Capture the cell that displays the provided text and extract its (x, y) central coordinate. 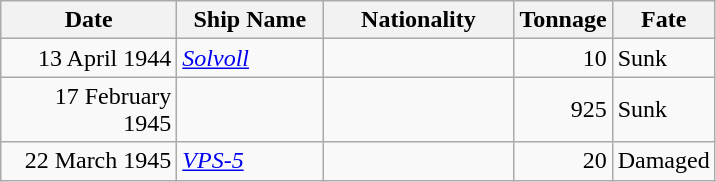
925 (563, 110)
VPS-5 (250, 161)
22 March 1945 (89, 161)
17 February 1945 (89, 110)
Ship Name (250, 20)
Fate (664, 20)
13 April 1944 (89, 58)
Damaged (664, 161)
Date (89, 20)
Tonnage (563, 20)
10 (563, 58)
20 (563, 161)
Nationality (418, 20)
Solvoll (250, 58)
